Provide the (x, y) coordinate of the cell's center where the given text is located.  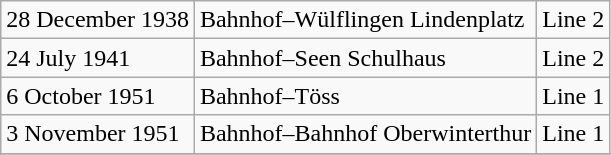
Bahnhof–Seen Schulhaus (365, 58)
3 November 1951 (98, 134)
28 December 1938 (98, 20)
Bahnhof–Wülflingen Lindenplatz (365, 20)
Bahnhof–Bahnhof Oberwinterthur (365, 134)
6 October 1951 (98, 96)
Bahnhof–Töss (365, 96)
24 July 1941 (98, 58)
